Identify which cell holds the provided text, then report its (X, Y) central coordinate. 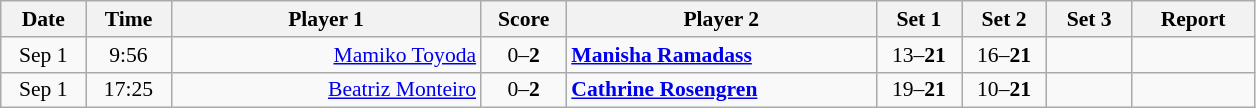
Cathrine Rosengren (721, 90)
Set 2 (1004, 19)
17:25 (128, 90)
19–21 (918, 90)
Score (524, 19)
16–21 (1004, 55)
Set 3 (1090, 19)
Manisha Ramadass (721, 55)
Beatriz Monteiro (326, 90)
Mamiko Toyoda (326, 55)
Player 1 (326, 19)
Date (44, 19)
Player 2 (721, 19)
Time (128, 19)
13–21 (918, 55)
10–21 (1004, 90)
Set 1 (918, 19)
Report (1194, 19)
9:56 (128, 55)
